Provide the [X, Y] coordinate of the cell's center where the given text is located.  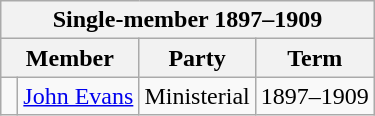
John Evans [78, 96]
1897–1909 [314, 96]
Member [70, 58]
Single-member 1897–1909 [188, 20]
Ministerial [197, 96]
Term [314, 58]
Party [197, 58]
